Detect which cell encompasses the target text, then output its (X, Y) center coordinate. 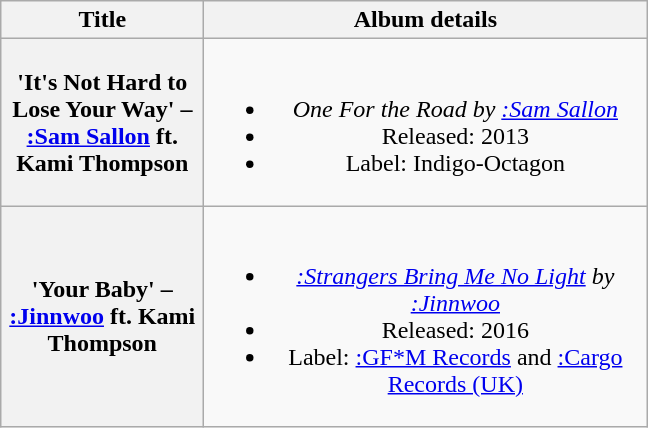
'It's Not Hard to Lose Your Way' – :Sam Sallon ft. Kami Thompson (102, 122)
Title (102, 20)
One For the Road by :Sam SallonReleased: 2013Label: Indigo-Octagon (426, 122)
:Strangers Bring Me No Light by :JinnwooReleased: 2016Label: :GF*M Records and :Cargo Records (UK) (426, 316)
'Your Baby' – :Jinnwoo ft. Kami Thompson (102, 316)
Album details (426, 20)
